Pinpoint the cell where the given text exists, returning its (x, y) midpoint coordinate. 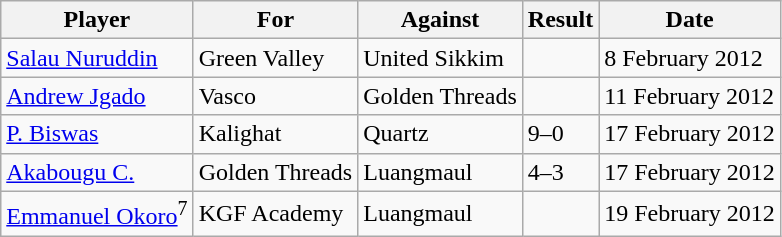
4–3 (560, 172)
Date (690, 20)
8 February 2012 (690, 58)
Result (560, 20)
Quartz (440, 134)
Akabougu C. (97, 172)
Green Valley (276, 58)
For (276, 20)
Vasco (276, 96)
Player (97, 20)
P. Biswas (97, 134)
19 February 2012 (690, 214)
United Sikkim (440, 58)
9–0 (560, 134)
Emmanuel Okoro7 (97, 214)
Salau Nuruddin (97, 58)
KGF Academy (276, 214)
11 February 2012 (690, 96)
Andrew Jgado (97, 96)
Against (440, 20)
Kalighat (276, 134)
